Extract the [X, Y] coordinate from the center of the cell holding the provided text.  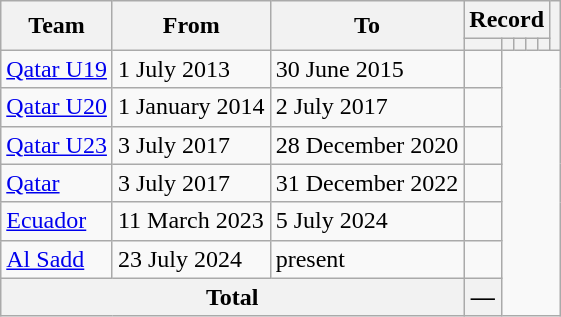
Al Sadd [57, 259]
5 July 2024 [367, 221]
Record [507, 20]
present [367, 259]
23 July 2024 [191, 259]
31 December 2022 [367, 183]
1 July 2013 [191, 69]
28 December 2020 [367, 145]
Qatar U19 [57, 69]
Qatar [57, 183]
1 January 2014 [191, 107]
To [367, 26]
Qatar U23 [57, 145]
30 June 2015 [367, 69]
Total [232, 297]
Team [57, 26]
Ecuador [57, 221]
2 July 2017 [367, 107]
— [483, 297]
From [191, 26]
Qatar U20 [57, 107]
11 March 2023 [191, 221]
